Scan for the cell matching the given text and deliver its (x, y) coordinate at center. 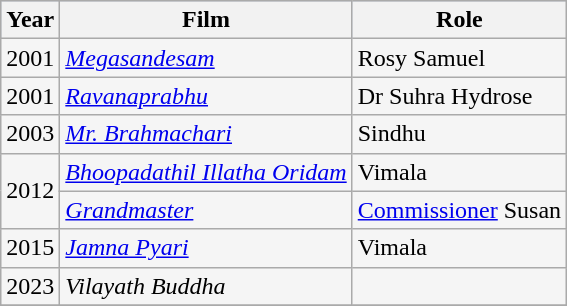
Mr. Brahmachari (206, 134)
2015 (30, 248)
Rosy Samuel (459, 58)
Film (206, 20)
2023 (30, 286)
Role (459, 20)
Year (30, 20)
Vilayath Buddha (206, 286)
2012 (30, 191)
Megasandesam (206, 58)
Grandmaster (206, 210)
2003 (30, 134)
Dr Suhra Hydrose (459, 96)
Commissioner Susan (459, 210)
Bhoopadathil Illatha Oridam (206, 172)
Jamna Pyari (206, 248)
Ravanaprabhu (206, 96)
Sindhu (459, 134)
